Output the (X, Y) coordinate of the center of the cell containing the given text.  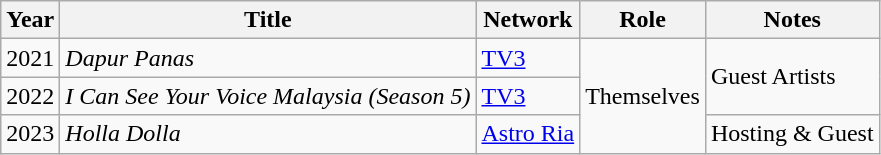
Guest Artists (792, 77)
Themselves (643, 96)
I Can See Your Voice Malaysia (Season 5) (268, 96)
Network (528, 20)
Holla Dolla (268, 134)
2022 (30, 96)
2021 (30, 58)
Dapur Panas (268, 58)
2023 (30, 134)
Notes (792, 20)
Title (268, 20)
Year (30, 20)
Hosting & Guest (792, 134)
Astro Ria (528, 134)
Role (643, 20)
